Pinpoint the cell where the given text exists, returning its [x, y] midpoint coordinate. 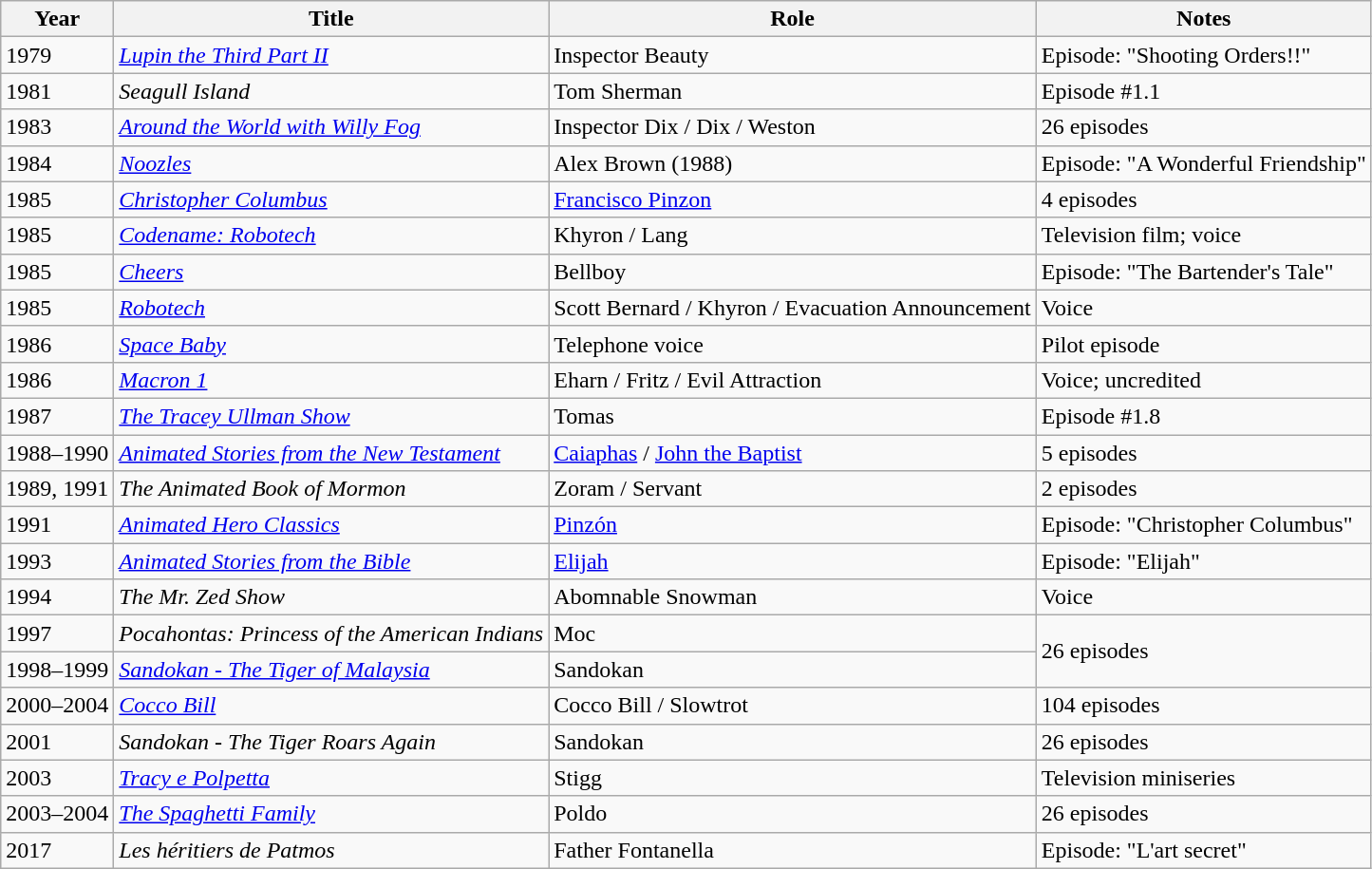
5 episodes [1204, 453]
Tracy e Polpetta [331, 778]
1979 [57, 55]
2017 [57, 850]
1988–1990 [57, 453]
1994 [57, 597]
Sandokan - The Tiger of Malaysia [331, 670]
Tom Sherman [793, 91]
Codename: Robotech [331, 236]
1998–1999 [57, 670]
Lupin the Third Part II [331, 55]
Stigg [793, 778]
Episode: "Shooting Orders!!" [1204, 55]
Notes [1204, 19]
Role [793, 19]
Moc [793, 633]
Pilot episode [1204, 344]
Episode: "Christopher Columbus" [1204, 525]
Animated Stories from the New Testament [331, 453]
Inspector Dix / Dix / Weston [793, 127]
Eharn / Fritz / Evil Attraction [793, 380]
2000–2004 [57, 706]
Animated Stories from the Bible [331, 561]
1991 [57, 525]
Cocco Bill / Slowtrot [793, 706]
Father Fontanella [793, 850]
Caiaphas / John the Baptist [793, 453]
Television film; voice [1204, 236]
Pinzón [793, 525]
Episode: "L'art secret" [1204, 850]
Bellboy [793, 272]
1987 [57, 416]
Inspector Beauty [793, 55]
The Mr. Zed Show [331, 597]
Christopher Columbus [331, 199]
Title [331, 19]
Around the World with Willy Fog [331, 127]
Space Baby [331, 344]
Tomas [793, 416]
Noozles [331, 163]
Cocco Bill [331, 706]
Francisco Pinzon [793, 199]
Episode: "A Wonderful Friendship" [1204, 163]
Telephone voice [793, 344]
Abomnable Snowman [793, 597]
Animated Hero Classics [331, 525]
Seagull Island [331, 91]
Television miniseries [1204, 778]
Robotech [331, 308]
2 episodes [1204, 489]
1997 [57, 633]
The Animated Book of Mormon [331, 489]
The Tracey Ullman Show [331, 416]
Episode: "The Bartender's Tale" [1204, 272]
4 episodes [1204, 199]
Episode: "Elijah" [1204, 561]
1983 [57, 127]
Episode #1.1 [1204, 91]
Year [57, 19]
2003 [57, 778]
Macron 1 [331, 380]
Elijah [793, 561]
1984 [57, 163]
Cheers [331, 272]
Sandokan - The Tiger Roars Again [331, 742]
Pocahontas: Princess of the American Indians [331, 633]
1989, 1991 [57, 489]
Khyron / Lang [793, 236]
Zoram / Servant [793, 489]
1993 [57, 561]
Scott Bernard / Khyron / Evacuation Announcement [793, 308]
2001 [57, 742]
1981 [57, 91]
Alex Brown (1988) [793, 163]
104 episodes [1204, 706]
2003–2004 [57, 814]
Voice; uncredited [1204, 380]
The Spaghetti Family [331, 814]
Les héritiers de Patmos [331, 850]
Poldo [793, 814]
Episode #1.8 [1204, 416]
